For the text-containing cell, return its midpoint in (x, y) coordinate format. 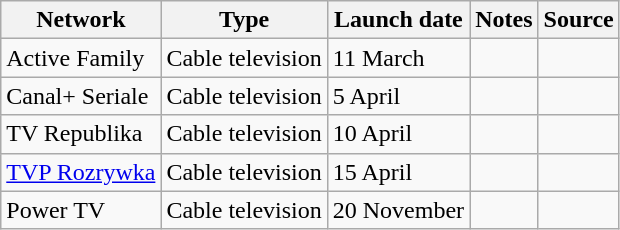
Power TV (81, 210)
11 March (398, 58)
Type (244, 20)
TV Republika (81, 134)
Source (578, 20)
5 April (398, 96)
Launch date (398, 20)
Network (81, 20)
15 April (398, 172)
TVP Rozrywka (81, 172)
Canal+ Seriale (81, 96)
Active Family (81, 58)
10 April (398, 134)
20 November (398, 210)
Notes (504, 20)
